Return the [x, y] coordinate for the center point of the cell that contains the specified text.  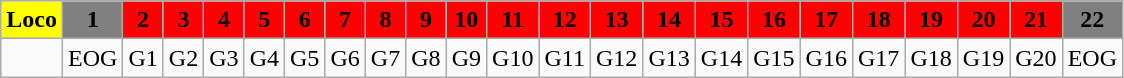
4 [224, 20]
15 [721, 20]
G16 [826, 58]
17 [826, 20]
13 [616, 20]
G19 [983, 58]
G4 [264, 58]
G12 [616, 58]
11 [513, 20]
G10 [513, 58]
12 [565, 20]
10 [466, 20]
G3 [224, 58]
G6 [345, 58]
5 [264, 20]
G17 [878, 58]
2 [143, 20]
G7 [385, 58]
G13 [669, 58]
3 [183, 20]
14 [669, 20]
G14 [721, 58]
20 [983, 20]
G11 [565, 58]
Loco [32, 20]
G2 [183, 58]
G15 [774, 58]
G20 [1036, 58]
19 [931, 20]
9 [426, 20]
18 [878, 20]
16 [774, 20]
G1 [143, 58]
7 [345, 20]
G5 [305, 58]
8 [385, 20]
G18 [931, 58]
G9 [466, 58]
22 [1092, 20]
21 [1036, 20]
6 [305, 20]
G8 [426, 58]
1 [92, 20]
